Capture the cell that displays the provided text and extract its (x, y) central coordinate. 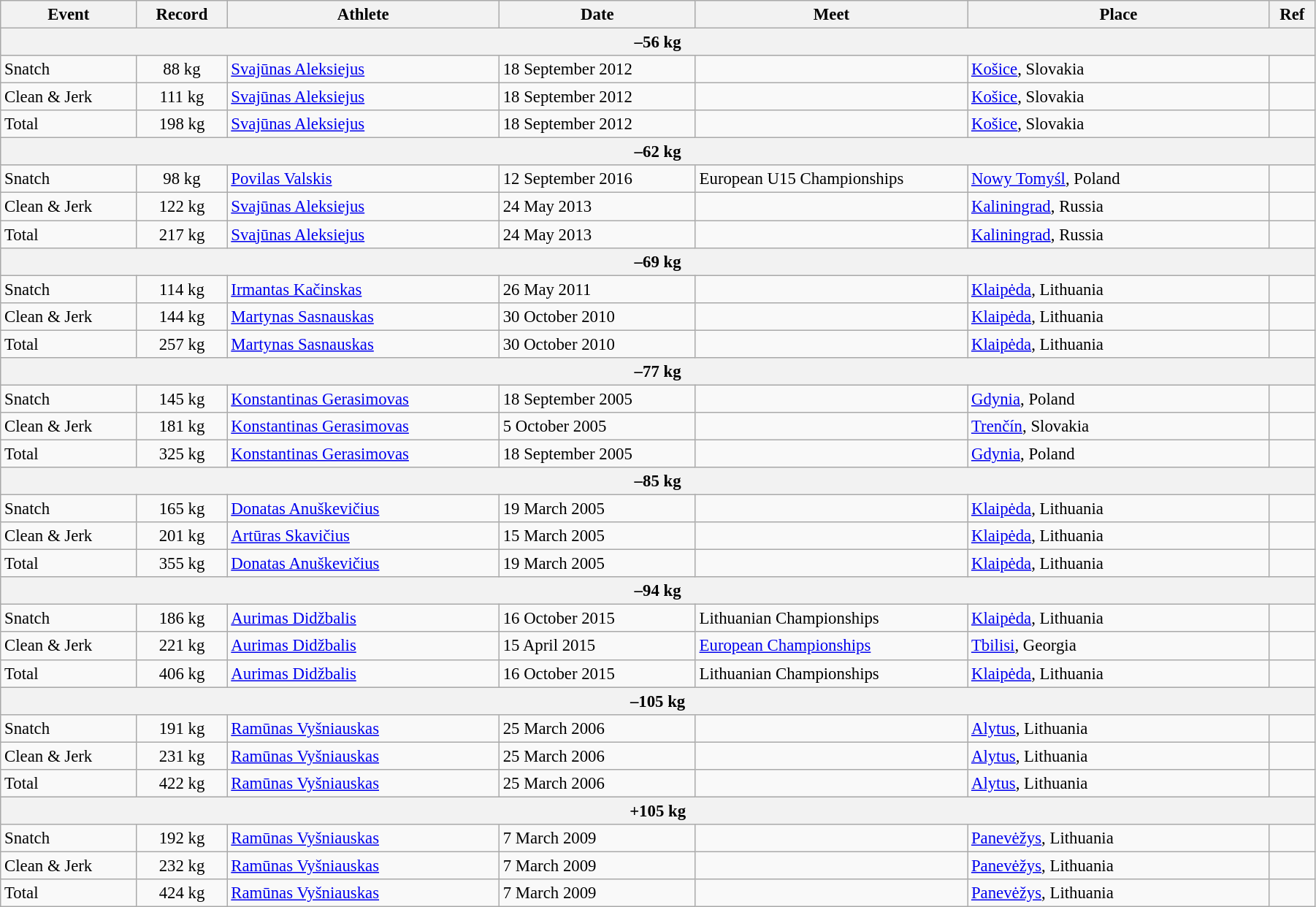
Athlete (363, 15)
–62 kg (658, 152)
European Championships (831, 646)
–85 kg (658, 481)
–56 kg (658, 42)
192 kg (182, 838)
Date (597, 15)
98 kg (182, 179)
114 kg (182, 289)
European U15 Championships (831, 179)
15 April 2015 (597, 646)
145 kg (182, 399)
355 kg (182, 564)
Place (1119, 15)
181 kg (182, 426)
257 kg (182, 344)
Artūras Skavičius (363, 536)
26 May 2011 (597, 289)
144 kg (182, 316)
232 kg (182, 865)
–94 kg (658, 591)
5 October 2005 (597, 426)
201 kg (182, 536)
15 March 2005 (597, 536)
424 kg (182, 893)
198 kg (182, 124)
191 kg (182, 728)
231 kg (182, 756)
Record (182, 15)
Event (69, 15)
217 kg (182, 234)
+105 kg (658, 811)
111 kg (182, 97)
325 kg (182, 453)
221 kg (182, 646)
Ref (1292, 15)
Trenčín, Slovakia (1119, 426)
–69 kg (658, 261)
12 September 2016 (597, 179)
–105 kg (658, 701)
186 kg (182, 619)
Tbilisi, Georgia (1119, 646)
Irmantas Kačinskas (363, 289)
122 kg (182, 207)
406 kg (182, 673)
88 kg (182, 69)
–77 kg (658, 372)
Meet (831, 15)
Nowy Tomyśl, Poland (1119, 179)
422 kg (182, 784)
Povilas Valskis (363, 179)
165 kg (182, 509)
